Capture the cell that displays the provided text and extract its (x, y) central coordinate. 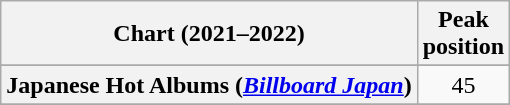
Chart (2021–2022) (209, 34)
Japanese Hot Albums (Billboard Japan) (209, 85)
Peakposition (463, 34)
45 (463, 85)
